Scan for the cell matching the given text and deliver its [X, Y] coordinate at center. 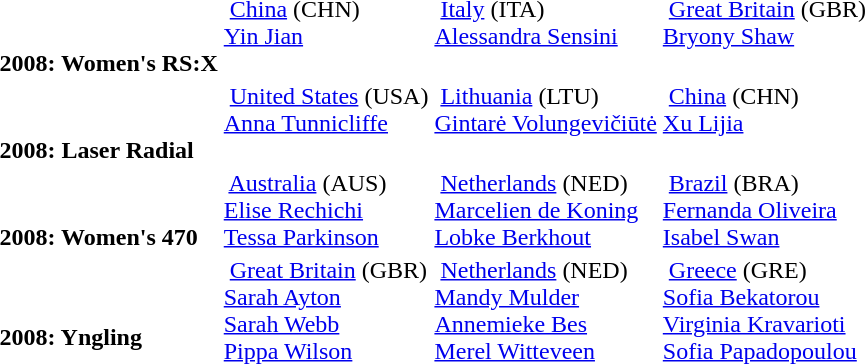
United States (USA)Anna Tunnicliffe [326, 123]
Australia (AUS)Elise RechichiTessa Parkinson [326, 210]
Netherlands (NED)Marcelien de KoningLobke Berkhout [546, 210]
Lithuania (LTU)Gintarė Volungevičiūtė [546, 123]
